Return the [x, y] coordinate for the center point of the cell that contains the specified text.  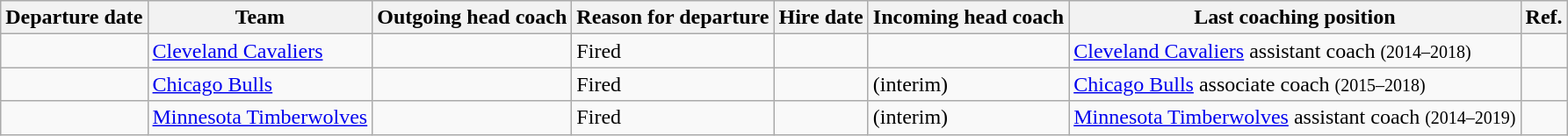
Outgoing head coach [473, 18]
Minnesota Timberwolves assistant coach (2014–2019) [1295, 118]
Hire date [820, 18]
Departure date [74, 18]
Chicago Bulls associate coach (2015–2018) [1295, 84]
Chicago Bulls [260, 84]
Incoming head coach [968, 18]
Ref. [1544, 18]
Last coaching position [1295, 18]
Reason for departure [673, 18]
Minnesota Timberwolves [260, 118]
Team [260, 18]
Cleveland Cavaliers assistant coach (2014–2018) [1295, 51]
Cleveland Cavaliers [260, 51]
